Return [x, y] of the center of cell containing provided text 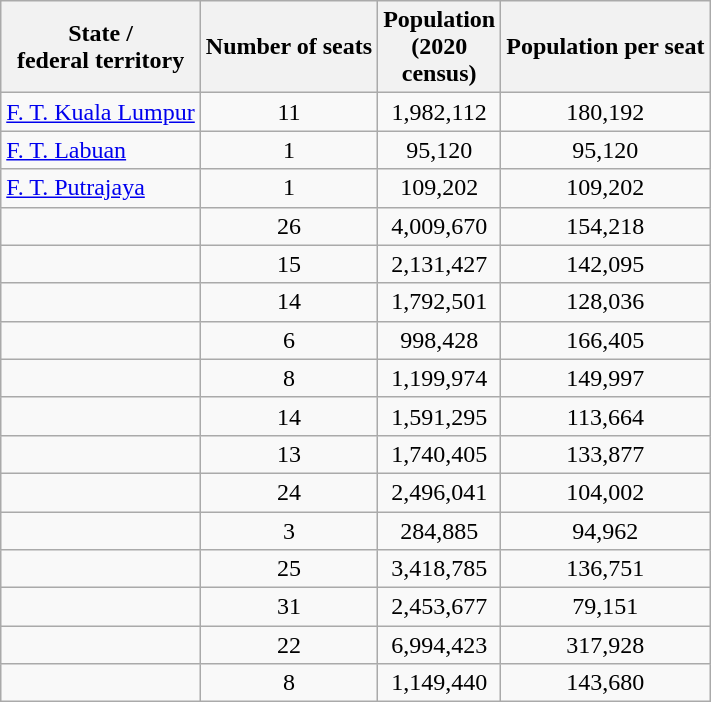
1,199,974 [440, 378]
6,994,423 [440, 645]
1,792,501 [440, 302]
4,009,670 [440, 226]
Population(2020census) [440, 47]
1,149,440 [440, 683]
F. T. Labuan [101, 150]
State / federal territory [101, 47]
136,751 [606, 569]
1,982,112 [440, 112]
31 [288, 607]
142,095 [606, 264]
24 [288, 492]
94,962 [606, 531]
F. T. Putrajaya [101, 188]
154,218 [606, 226]
79,151 [606, 607]
1,740,405 [440, 454]
1,591,295 [440, 416]
2,453,677 [440, 607]
15 [288, 264]
166,405 [606, 340]
2,496,041 [440, 492]
133,877 [606, 454]
25 [288, 569]
Population per seat [606, 47]
317,928 [606, 645]
113,664 [606, 416]
3 [288, 531]
26 [288, 226]
149,997 [606, 378]
143,680 [606, 683]
6 [288, 340]
180,192 [606, 112]
284,885 [440, 531]
2,131,427 [440, 264]
104,002 [606, 492]
128,036 [606, 302]
998,428 [440, 340]
13 [288, 454]
F. T. Kuala Lumpur [101, 112]
22 [288, 645]
3,418,785 [440, 569]
Number of seats [288, 47]
11 [288, 112]
